Search for the cell housing the specified text and yield its (x, y) center coordinate. 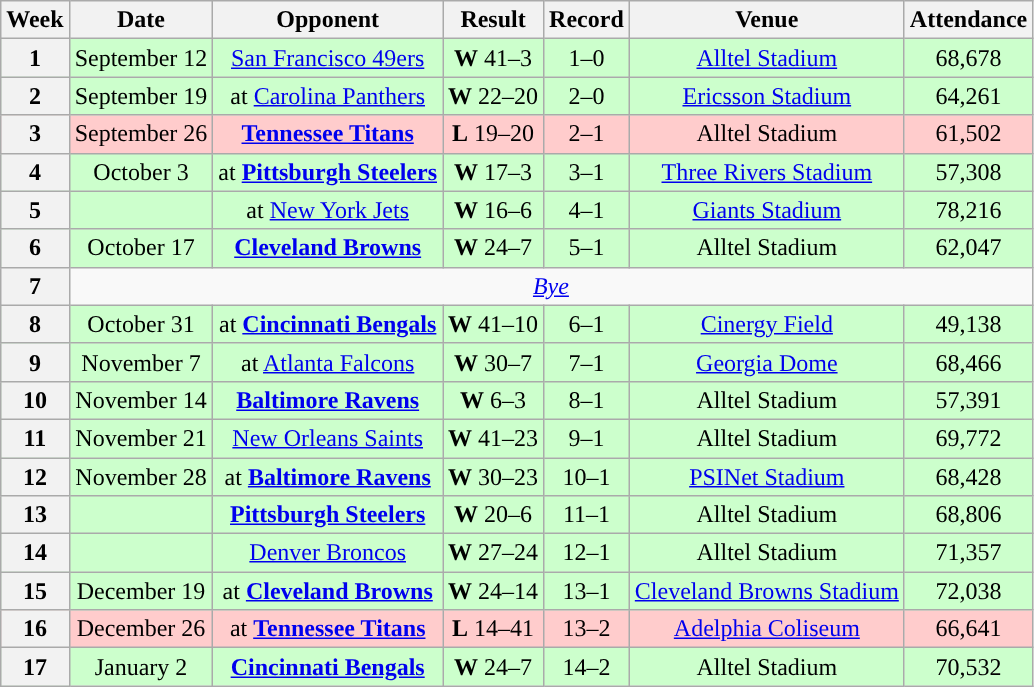
12–1 (587, 553)
9–1 (587, 438)
14–2 (587, 667)
11–1 (587, 515)
December 26 (141, 629)
W 20–6 (494, 515)
3 (35, 134)
W 16–6 (494, 210)
Georgia Dome (766, 362)
W 41–23 (494, 438)
Tennessee Titans (328, 134)
71,357 (968, 553)
Result (494, 20)
57,308 (968, 172)
70,532 (968, 667)
5 (35, 210)
at Cleveland Browns (328, 591)
66,641 (968, 629)
5–1 (587, 248)
9 (35, 362)
W 17–3 (494, 172)
13 (35, 515)
L 14–41 (494, 629)
10–1 (587, 477)
Attendance (968, 20)
Opponent (328, 20)
16 (35, 629)
New Orleans Saints (328, 438)
Ericsson Stadium (766, 96)
Cincinnati Bengals (328, 667)
San Francisco 49ers (328, 58)
8–1 (587, 400)
1 (35, 58)
15 (35, 591)
Date (141, 20)
W 22–20 (494, 96)
October 31 (141, 324)
7–1 (587, 362)
Record (587, 20)
17 (35, 667)
6 (35, 248)
Bye (551, 286)
October 3 (141, 172)
W 41–10 (494, 324)
Baltimore Ravens (328, 400)
2 (35, 96)
4–1 (587, 210)
at Cincinnati Bengals (328, 324)
W 6–3 (494, 400)
December 19 (141, 591)
October 17 (141, 248)
Giants Stadium (766, 210)
September 12 (141, 58)
November 28 (141, 477)
W 24–14 (494, 591)
Adelphia Coliseum (766, 629)
11 (35, 438)
September 26 (141, 134)
January 2 (141, 667)
L 19–20 (494, 134)
at Atlanta Falcons (328, 362)
at Pittsburgh Steelers (328, 172)
November 7 (141, 362)
78,216 (968, 210)
W 27–24 (494, 553)
68,428 (968, 477)
13–1 (587, 591)
W 41–3 (494, 58)
2–0 (587, 96)
62,047 (968, 248)
at Baltimore Ravens (328, 477)
10 (35, 400)
W 30–7 (494, 362)
68,678 (968, 58)
PSINet Stadium (766, 477)
at Tennessee Titans (328, 629)
68,466 (968, 362)
Cleveland Browns Stadium (766, 591)
12 (35, 477)
49,138 (968, 324)
Venue (766, 20)
November 14 (141, 400)
Cinergy Field (766, 324)
57,391 (968, 400)
at New York Jets (328, 210)
W 30–23 (494, 477)
September 19 (141, 96)
4 (35, 172)
61,502 (968, 134)
Three Rivers Stadium (766, 172)
Denver Broncos (328, 553)
1–0 (587, 58)
2–1 (587, 134)
Week (35, 20)
64,261 (968, 96)
Cleveland Browns (328, 248)
72,038 (968, 591)
Pittsburgh Steelers (328, 515)
6–1 (587, 324)
68,806 (968, 515)
at Carolina Panthers (328, 96)
8 (35, 324)
3–1 (587, 172)
7 (35, 286)
69,772 (968, 438)
13–2 (587, 629)
14 (35, 553)
November 21 (141, 438)
